Find where the given text appears and provide that cell's center as [x, y] coordinate. 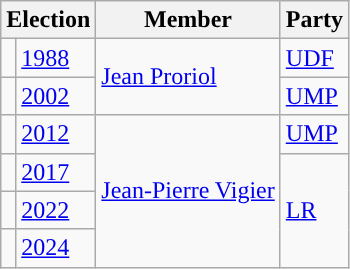
Jean Proriol [188, 77]
2022 [56, 210]
LR [314, 210]
2017 [56, 172]
Election [48, 20]
1988 [56, 58]
Member [188, 20]
2002 [56, 96]
UDF [314, 58]
Jean-Pierre Vigier [188, 191]
2012 [56, 134]
2024 [56, 248]
Party [314, 20]
